Return the (x, y) coordinate for the center point of the cell that contains the specified text.  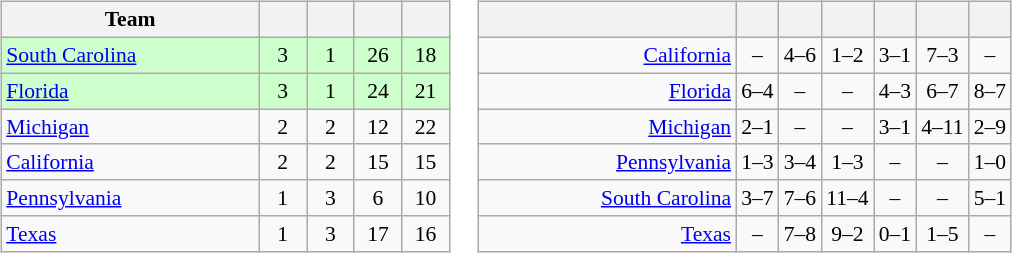
3–7 (758, 198)
16 (426, 234)
1–2 (847, 55)
4–3 (896, 91)
10 (426, 198)
1–0 (990, 162)
0–1 (896, 234)
21 (426, 91)
24 (378, 91)
7–6 (800, 198)
17 (378, 234)
12 (378, 127)
6–7 (942, 91)
4–11 (942, 127)
7–3 (942, 55)
4–6 (800, 55)
26 (378, 55)
1–5 (942, 234)
11–4 (847, 198)
2–9 (990, 127)
22 (426, 127)
8–7 (990, 91)
5–1 (990, 198)
7–8 (800, 234)
9–2 (847, 234)
18 (426, 55)
Team (130, 20)
3–4 (800, 162)
2–1 (758, 127)
6 (378, 198)
6–4 (758, 91)
